Pinpoint the cell where the given text exists, returning its (x, y) midpoint coordinate. 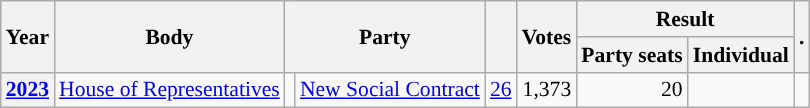
Body (170, 36)
Party (385, 36)
20 (632, 90)
New Social Contract (390, 90)
Individual (741, 55)
House of Representatives (170, 90)
. (802, 36)
Result (685, 19)
Votes (547, 36)
Party seats (632, 55)
1,373 (547, 90)
Year (28, 36)
26 (501, 90)
2023 (28, 90)
